Return (x, y) of the center of cell containing provided text 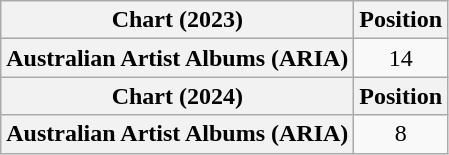
Chart (2023) (178, 20)
14 (401, 58)
8 (401, 134)
Chart (2024) (178, 96)
